Return the (X, Y) coordinate for the center point of the cell that contains the specified text.  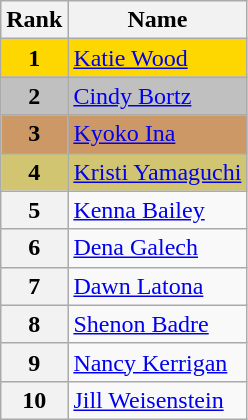
7 (34, 286)
Kenna Bailey (158, 210)
1 (34, 58)
Dena Galech (158, 248)
Rank (34, 20)
4 (34, 172)
Dawn Latona (158, 286)
5 (34, 210)
Kyoko Ina (158, 134)
Cindy Bortz (158, 96)
9 (34, 362)
3 (34, 134)
6 (34, 248)
2 (34, 96)
Nancy Kerrigan (158, 362)
Jill Weisenstein (158, 400)
10 (34, 400)
8 (34, 324)
Shenon Badre (158, 324)
Kristi Yamaguchi (158, 172)
Name (158, 20)
Katie Wood (158, 58)
